For the text-containing cell, return its midpoint in (X, Y) coordinate format. 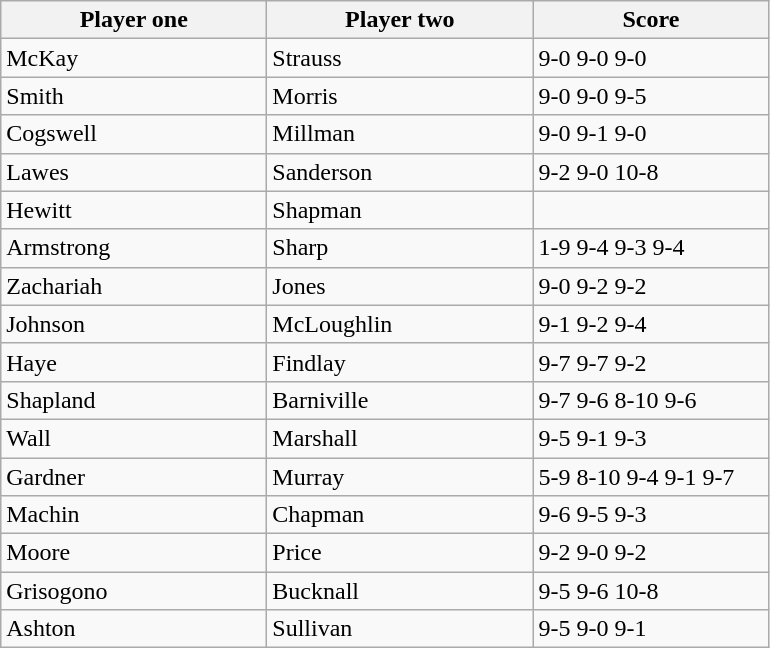
Zachariah (134, 286)
9-0 9-2 9-2 (651, 286)
Player one (134, 20)
9-6 9-5 9-3 (651, 515)
9-5 9-6 10-8 (651, 591)
Shapman (400, 210)
9-5 9-0 9-1 (651, 629)
Cogswell (134, 134)
Morris (400, 96)
Johnson (134, 324)
Wall (134, 438)
9-2 9-0 10-8 (651, 172)
Shapland (134, 400)
9-0 9-1 9-0 (651, 134)
Armstrong (134, 248)
Gardner (134, 477)
Marshall (400, 438)
5-9 8-10 9-4 9-1 9-7 (651, 477)
Sanderson (400, 172)
Grisogono (134, 591)
Haye (134, 362)
9-2 9-0 9-2 (651, 553)
Chapman (400, 515)
Barniville (400, 400)
McLoughlin (400, 324)
Strauss (400, 58)
Hewitt (134, 210)
Murray (400, 477)
9-5 9-1 9-3 (651, 438)
Moore (134, 553)
9-0 9-0 9-0 (651, 58)
Sullivan (400, 629)
Smith (134, 96)
Machin (134, 515)
Lawes (134, 172)
Player two (400, 20)
Score (651, 20)
Findlay (400, 362)
1-9 9-4 9-3 9-4 (651, 248)
9-0 9-0 9-5 (651, 96)
9-1 9-2 9-4 (651, 324)
McKay (134, 58)
Jones (400, 286)
Bucknall (400, 591)
Price (400, 553)
9-7 9-6 8-10 9-6 (651, 400)
Sharp (400, 248)
9-7 9-7 9-2 (651, 362)
Ashton (134, 629)
Millman (400, 134)
